Find where the given text appears and provide that cell's center as [x, y] coordinate. 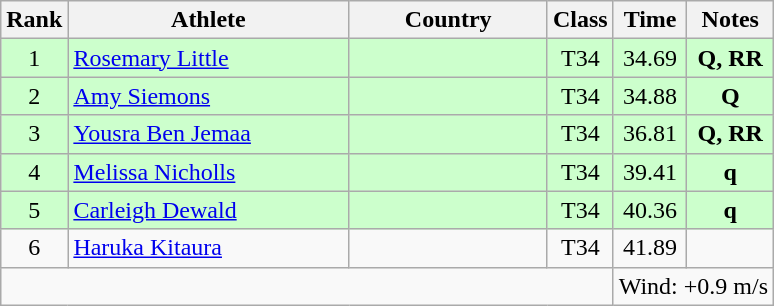
36.81 [650, 134]
39.41 [650, 172]
Class [580, 20]
2 [34, 96]
40.36 [650, 210]
Q [730, 96]
Wind: +0.9 m/s [693, 286]
34.69 [650, 58]
6 [34, 248]
3 [34, 134]
Melissa Nicholls [208, 172]
5 [34, 210]
1 [34, 58]
Notes [730, 20]
Rank [34, 20]
Rosemary Little [208, 58]
Country [448, 20]
Athlete [208, 20]
Amy Siemons [208, 96]
Time [650, 20]
41.89 [650, 248]
Yousra Ben Jemaa [208, 134]
Haruka Kitaura [208, 248]
4 [34, 172]
Carleigh Dewald [208, 210]
34.88 [650, 96]
